For the text-containing cell, return its midpoint in (x, y) coordinate format. 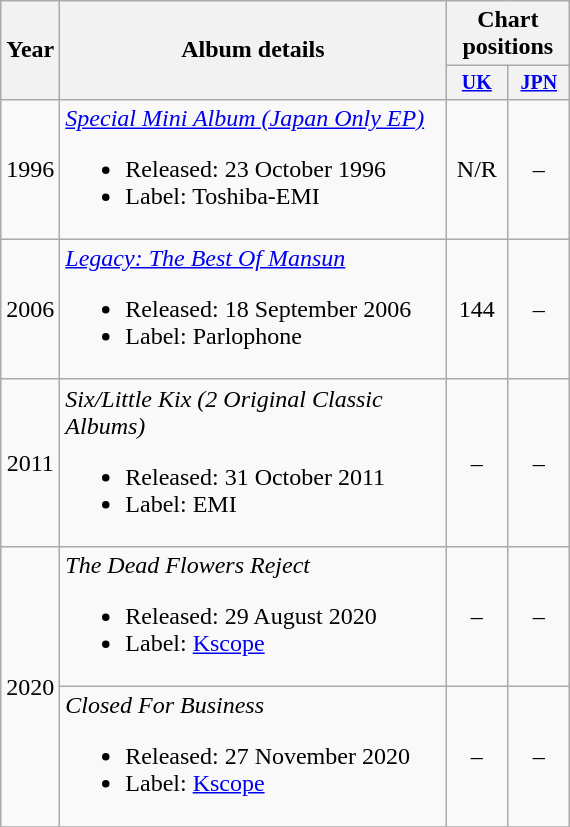
Legacy: The Best Of MansunReleased: 18 September 2006Label: Parlophone (253, 309)
The Dead Flowers RejectReleased: 29 August 2020Label: Kscope (253, 616)
Chart positions (508, 34)
N/R (477, 169)
UK (477, 82)
Year (30, 50)
2006 (30, 309)
144 (477, 309)
1996 (30, 169)
JPN (539, 82)
Six/Little Kix (2 Original Classic Albums)Released: 31 October 2011Label: EMI (253, 462)
Special Mini Album (Japan Only EP)Released: 23 October 1996Label: Toshiba-EMI (253, 169)
2020 (30, 686)
Album details (253, 50)
2011 (30, 462)
Closed For BusinessReleased: 27 November 2020Label: Kscope (253, 757)
